For the text-containing cell, return its midpoint in [x, y] coordinate format. 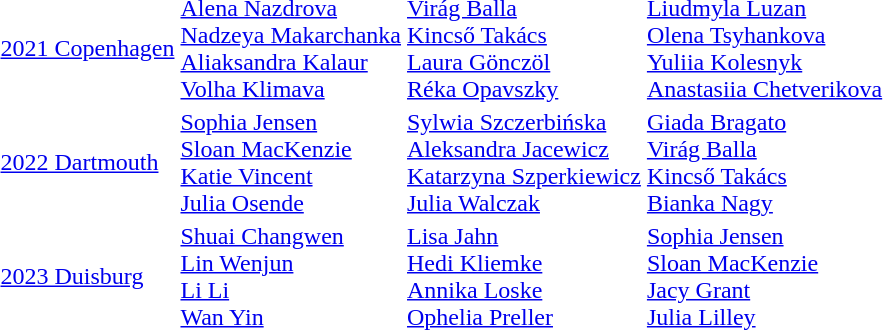
Giada BragatoVirág BallaKincső TakácsBianka Nagy [764, 162]
Sylwia SzczerbińskaAleksandra JacewiczKatarzyna SzperkiewiczJulia Walczak [524, 162]
Sophia JensenSloan MacKenzieKatie VincentJulia Osende [291, 162]
